Capture the cell that displays the provided text and extract its [X, Y] central coordinate. 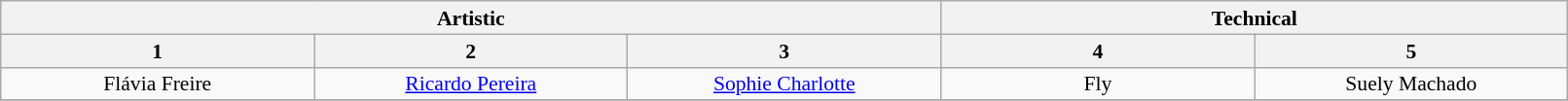
3 [784, 50]
4 [1098, 50]
Sophie Charlotte [784, 84]
5 [1411, 50]
Suely Machado [1411, 84]
Artistic [471, 17]
Ricardo Pereira [471, 84]
1 [158, 50]
2 [471, 50]
Fly [1098, 84]
Flávia Freire [158, 84]
Technical [1255, 17]
